Capture the cell that displays the provided text and extract its (x, y) central coordinate. 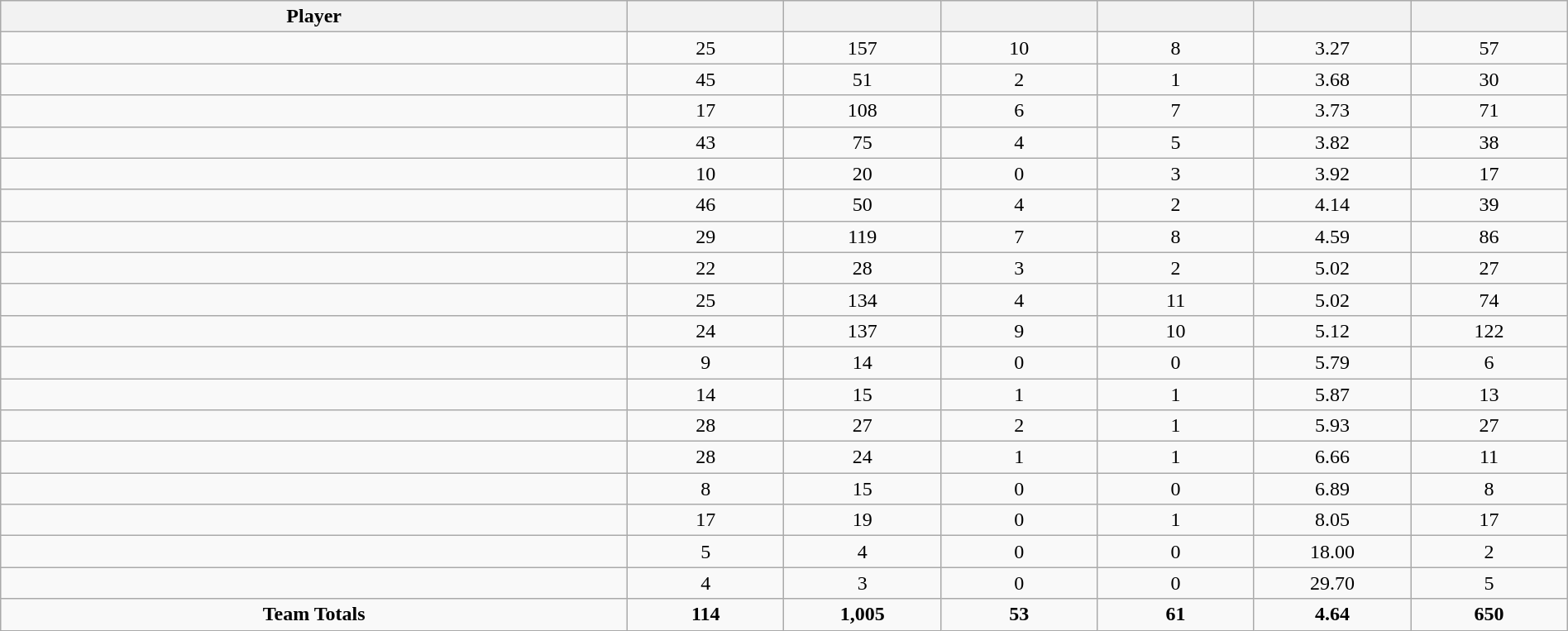
50 (862, 205)
4.64 (1331, 614)
46 (706, 205)
3.27 (1331, 48)
1,005 (862, 614)
8.05 (1331, 520)
19 (862, 520)
5.79 (1331, 362)
5.12 (1331, 331)
3.73 (1331, 111)
75 (862, 142)
134 (862, 299)
114 (706, 614)
6.66 (1331, 457)
108 (862, 111)
650 (1489, 614)
61 (1176, 614)
3.82 (1331, 142)
71 (1489, 111)
18.00 (1331, 552)
30 (1489, 79)
3.68 (1331, 79)
122 (1489, 331)
22 (706, 268)
3.92 (1331, 174)
53 (1019, 614)
86 (1489, 237)
Player (314, 17)
29 (706, 237)
39 (1489, 205)
13 (1489, 394)
4.14 (1331, 205)
74 (1489, 299)
Team Totals (314, 614)
38 (1489, 142)
51 (862, 79)
45 (706, 79)
43 (706, 142)
29.70 (1331, 583)
5.87 (1331, 394)
5.93 (1331, 426)
4.59 (1331, 237)
119 (862, 237)
20 (862, 174)
137 (862, 331)
57 (1489, 48)
157 (862, 48)
6.89 (1331, 489)
